Return (x, y) of the center of cell containing provided text 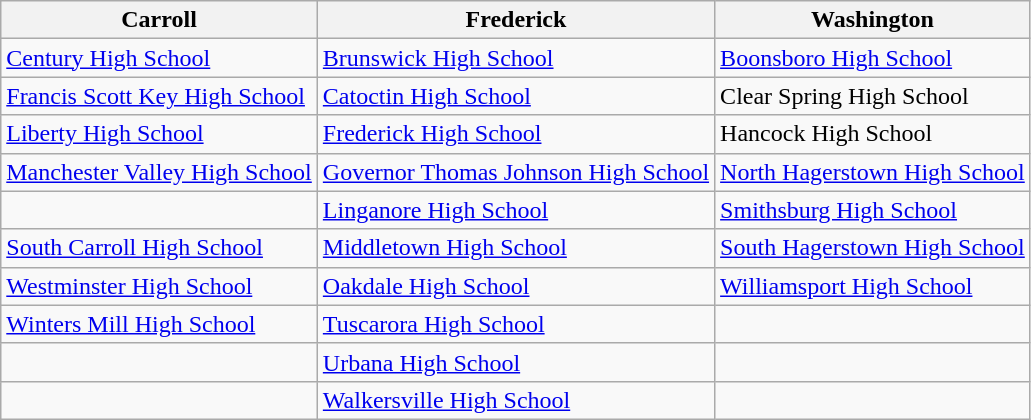
Governor Thomas Johnson High School (516, 172)
Frederick High School (516, 134)
Urbana High School (516, 362)
North Hagerstown High School (873, 172)
Boonsboro High School (873, 58)
Brunswick High School (516, 58)
Winters Mill High School (160, 324)
Carroll (160, 20)
Century High School (160, 58)
South Hagerstown High School (873, 248)
Williamsport High School (873, 286)
South Carroll High School (160, 248)
Francis Scott Key High School (160, 96)
Washington (873, 20)
Hancock High School (873, 134)
Walkersville High School (516, 400)
Frederick (516, 20)
Westminster High School (160, 286)
Smithsburg High School (873, 210)
Catoctin High School (516, 96)
Oakdale High School (516, 286)
Manchester Valley High School (160, 172)
Linganore High School (516, 210)
Tuscarora High School (516, 324)
Liberty High School (160, 134)
Middletown High School (516, 248)
Clear Spring High School (873, 96)
